Locate the cell with the specified text and output its (X, Y) center coordinate. 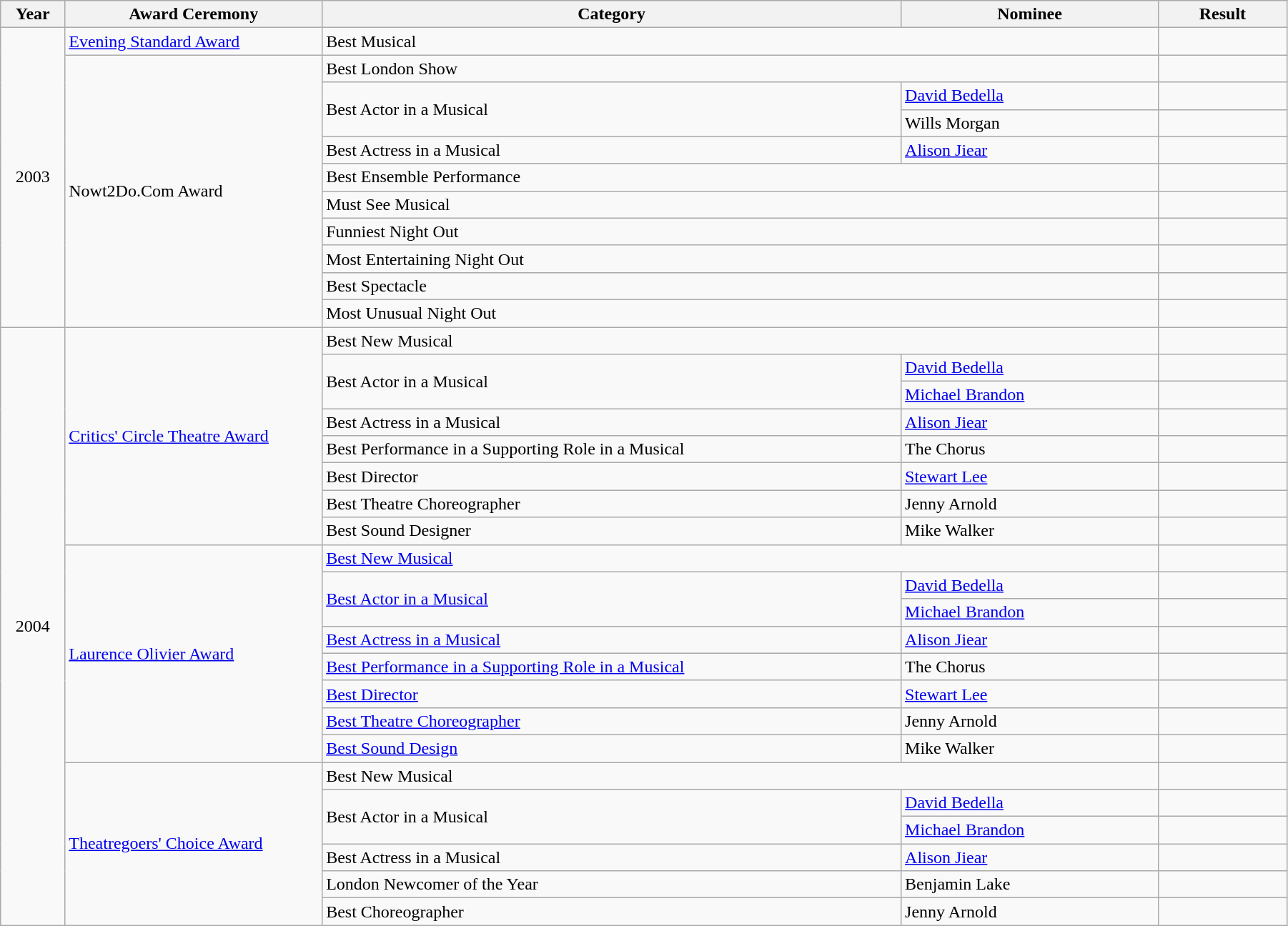
Best Ensemble Performance (740, 177)
Critics' Circle Theatre Award (194, 436)
Best London Show (740, 69)
Benjamin Lake (1030, 885)
Evening Standard Award (194, 41)
Year (33, 14)
London Newcomer of the Year (612, 885)
Most Entertaining Night Out (740, 259)
Best Musical (740, 41)
Result (1222, 14)
Best Sound Designer (612, 531)
2003 (33, 177)
Must See Musical (740, 204)
Nowt2Do.Com Award (194, 191)
Best Spectacle (740, 286)
Award Ceremony (194, 14)
Best Sound Design (612, 748)
Theatregoers' Choice Award (194, 843)
Most Unusual Night Out (740, 313)
2004 (33, 626)
Funniest Night Out (740, 231)
Laurence Olivier Award (194, 653)
Wills Morgan (1030, 123)
Best Choreographer (612, 912)
Nominee (1030, 14)
Category (612, 14)
